Search for the cell housing the specified text and yield its (x, y) center coordinate. 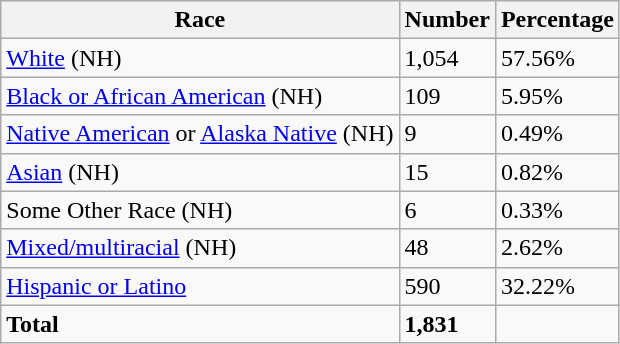
0.33% (557, 210)
1,054 (447, 58)
0.82% (557, 172)
9 (447, 134)
0.49% (557, 134)
15 (447, 172)
White (NH) (200, 58)
6 (447, 210)
109 (447, 96)
2.62% (557, 248)
Percentage (557, 20)
Race (200, 20)
Some Other Race (NH) (200, 210)
32.22% (557, 286)
5.95% (557, 96)
Hispanic or Latino (200, 286)
57.56% (557, 58)
Asian (NH) (200, 172)
1,831 (447, 324)
Native American or Alaska Native (NH) (200, 134)
Black or African American (NH) (200, 96)
Mixed/multiracial (NH) (200, 248)
590 (447, 286)
Number (447, 20)
Total (200, 324)
48 (447, 248)
